Determine the [X, Y] coordinate at the center of the cell enclosing the given text.  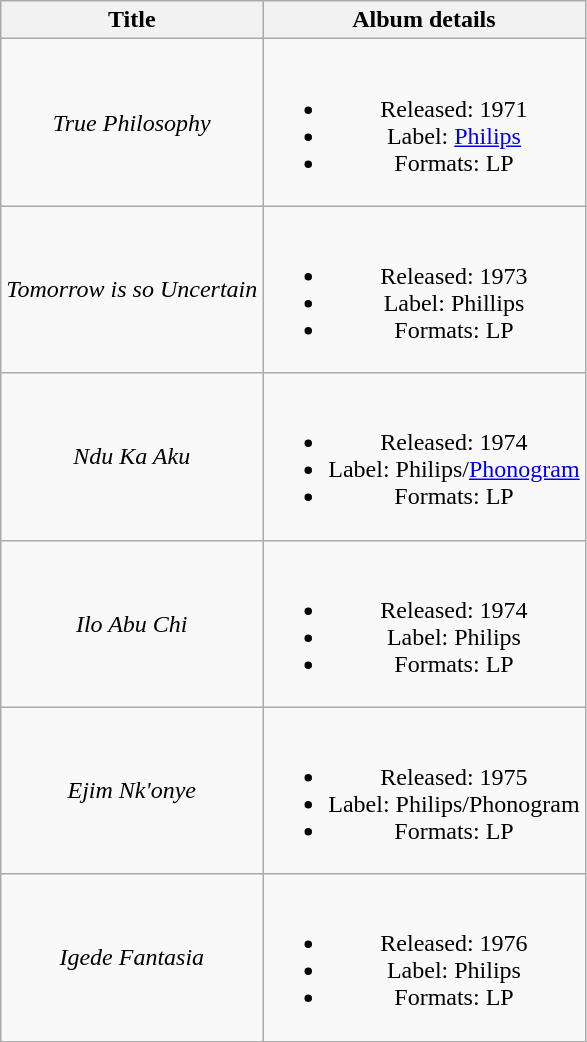
Title [132, 20]
Ejim Nk'onye [132, 790]
True Philosophy [132, 122]
Released: 1974Label: Philips/PhonogramFormats: LP [424, 456]
Ndu Ka Aku [132, 456]
Released: 1976Label: PhilipsFormats: LP [424, 958]
Released: 1975Label: Philips/PhonogramFormats: LP [424, 790]
Igede Fantasia [132, 958]
Album details [424, 20]
Released: 1971Label: PhilipsFormats: LP [424, 122]
Released: 1973Label: PhillipsFormats: LP [424, 290]
Tomorrow is so Uncertain [132, 290]
Released: 1974Label: PhilipsFormats: LP [424, 624]
Ilo Abu Chi [132, 624]
